Detect which cell encompasses the target text, then output its [X, Y] center coordinate. 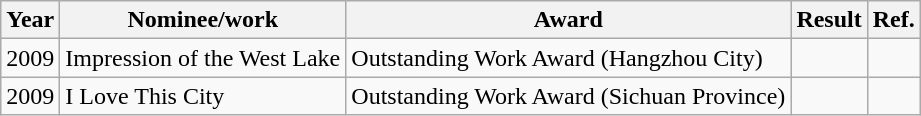
Nominee/work [203, 20]
Impression of the West Lake [203, 58]
Ref. [894, 20]
Result [829, 20]
Year [30, 20]
Outstanding Work Award (Sichuan Province) [568, 96]
Award [568, 20]
Outstanding Work Award (Hangzhou City) [568, 58]
I Love This City [203, 96]
